Return the (x, y) coordinate for the center point of the cell that contains the specified text.  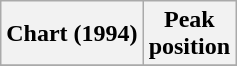
Peakposition (189, 34)
Chart (1994) (72, 34)
